Scan for the cell matching the given text and deliver its (X, Y) coordinate at center. 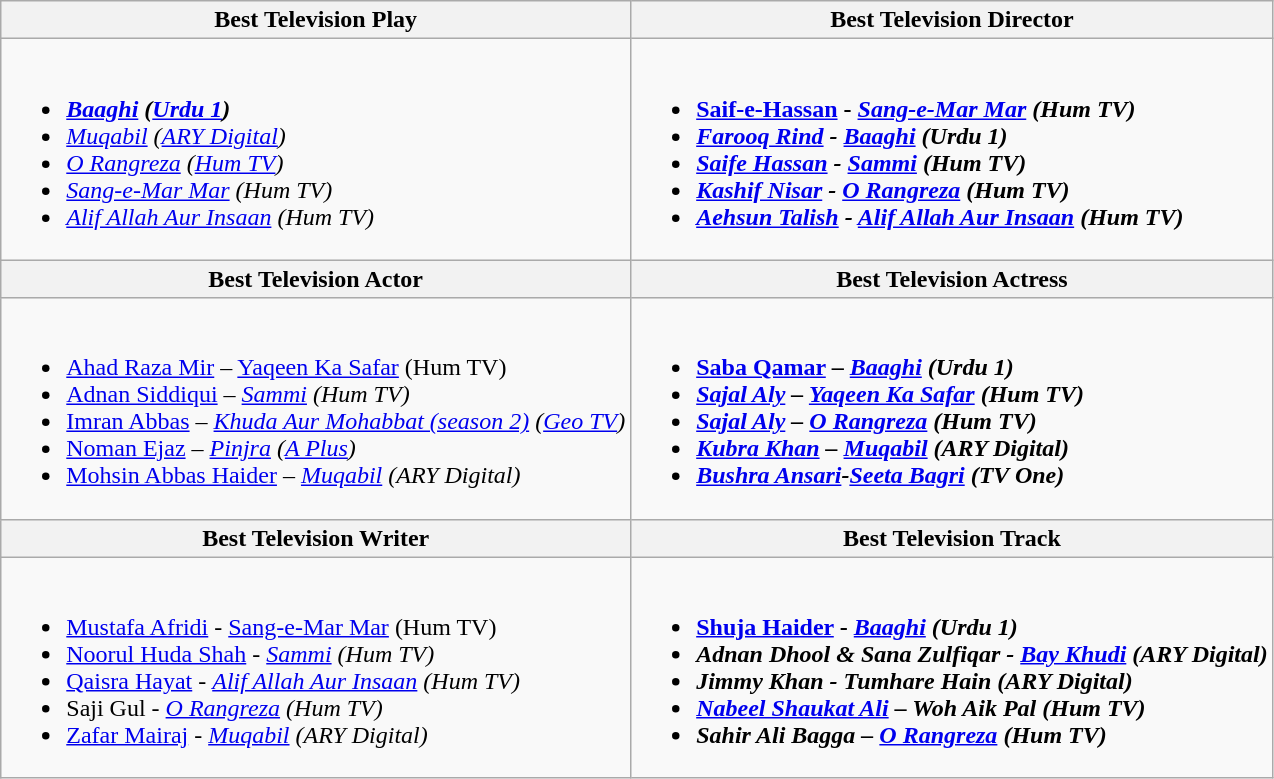
Best Television Actor (316, 279)
Best Television Director (952, 20)
Best Television Play (316, 20)
Best Television Actress (952, 279)
Baaghi (Urdu 1)Muqabil (ARY Digital)O Rangreza (Hum TV)Sang-e-Mar Mar (Hum TV)Alif Allah Aur Insaan (Hum TV) (316, 150)
Best Television Writer (316, 538)
Best Television Track (952, 538)
